Identify which cell holds the provided text, then report its [x, y] central coordinate. 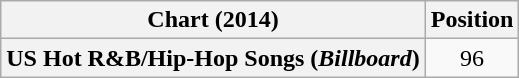
96 [472, 58]
US Hot R&B/Hip-Hop Songs (Billboard) [213, 58]
Position [472, 20]
Chart (2014) [213, 20]
